Return (X, Y) of the center of cell containing provided text 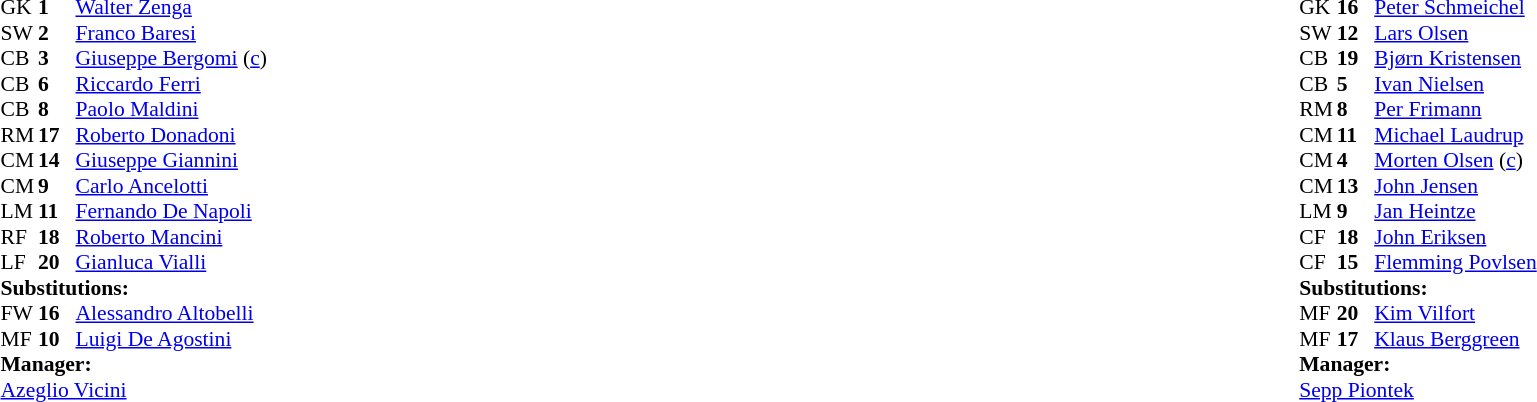
Carlo Ancelotti (172, 186)
FW (19, 313)
5 (1356, 84)
Kim Vilfort (1456, 313)
Roberto Donadoni (172, 135)
Klaus Berggreen (1456, 339)
15 (1356, 263)
Lars Olsen (1456, 33)
John Jensen (1456, 186)
Morten Olsen (c) (1456, 161)
RF (19, 237)
Flemming Povlsen (1456, 263)
Gianluca Vialli (172, 263)
Franco Baresi (172, 33)
Per Frimann (1456, 109)
3 (57, 59)
Jan Heintze (1456, 211)
2 (57, 33)
John Eriksen (1456, 237)
LF (19, 263)
19 (1356, 59)
14 (57, 161)
4 (1356, 161)
Giuseppe Giannini (172, 161)
Roberto Mancini (172, 237)
Paolo Maldini (172, 109)
12 (1356, 33)
Giuseppe Bergomi (c) (172, 59)
Luigi De Agostini (172, 339)
Bjørn Kristensen (1456, 59)
Riccardo Ferri (172, 84)
16 (57, 313)
Fernando De Napoli (172, 211)
Alessandro Altobelli (172, 313)
6 (57, 84)
Ivan Nielsen (1456, 84)
Michael Laudrup (1456, 135)
13 (1356, 186)
10 (57, 339)
